For the text-containing cell, return its midpoint in [X, Y] coordinate format. 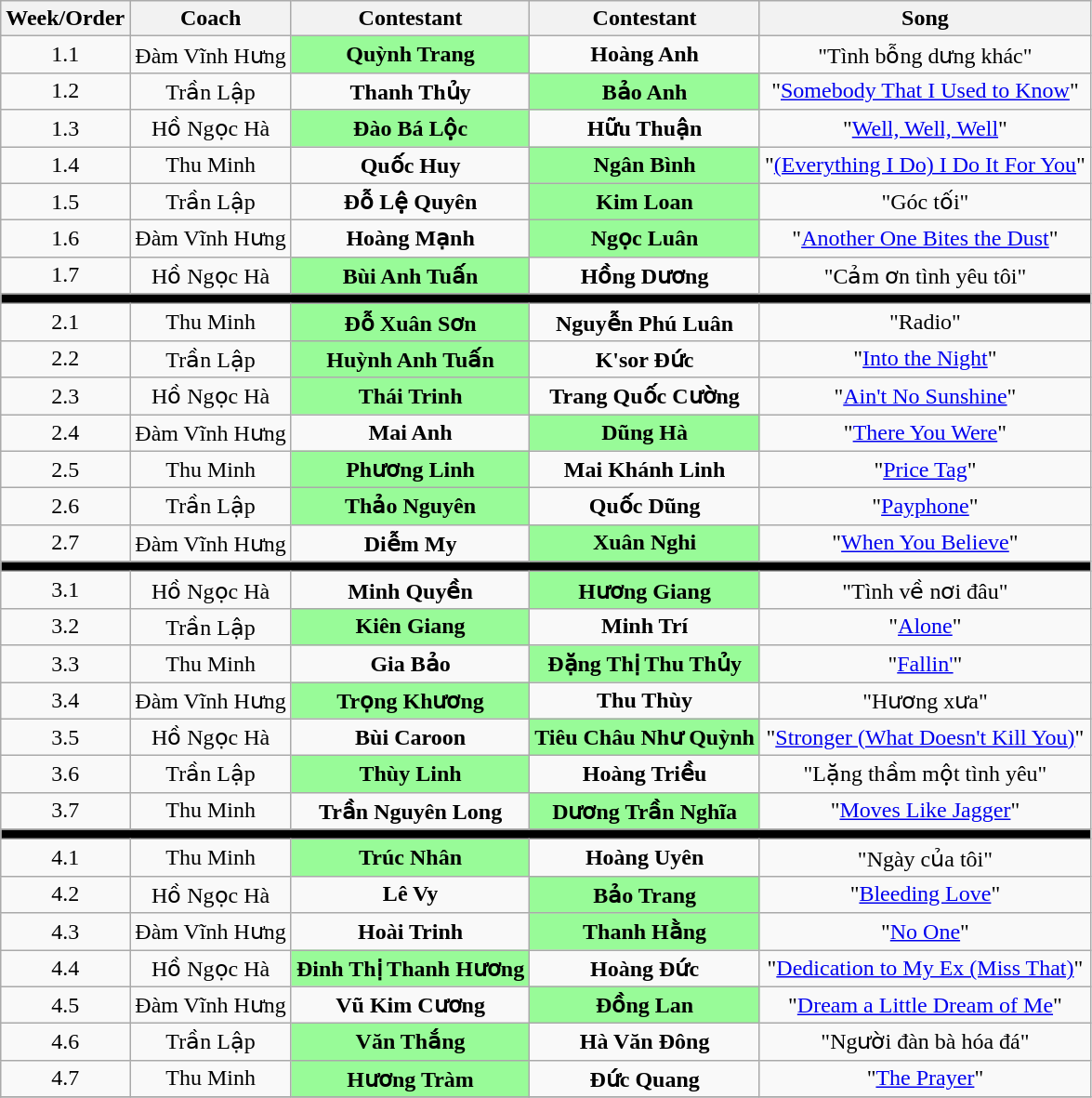
4.4 [65, 969]
Quốc Huy [410, 165]
2.7 [65, 543]
"Radio" [925, 323]
Hà Văn Đông [645, 1042]
4.1 [65, 858]
Song [925, 19]
"Moves Like Jagger" [925, 811]
Minh Trí [645, 627]
Hoàng Mạnh [410, 239]
"Stronger (What Doesn't Kill You)" [925, 737]
Hoàng Triều [645, 774]
Quốc Dũng [645, 507]
3.5 [65, 737]
3.7 [65, 811]
Mai Khánh Linh [645, 470]
"Lặng thầm một tình yêu" [925, 774]
Đặng Thị Thu Thủy [645, 664]
2.1 [65, 323]
Bùi Caroon [410, 737]
Đỗ Xuân Sơn [410, 323]
"Tình về nơi đâu" [925, 590]
Đồng Lan [645, 1005]
1.3 [65, 128]
"No One" [925, 932]
"Somebody That I Used to Know" [925, 91]
"When You Believe" [925, 543]
K'sor Đức [645, 359]
Hoài Trinh [410, 932]
Thái Trinh [410, 396]
"The Prayer" [925, 1078]
2.6 [65, 507]
4.5 [65, 1005]
"Fallin'" [925, 664]
Bùi Anh Tuấn [410, 275]
Tiêu Châu Như Quỳnh [645, 737]
"There You Were" [925, 433]
Thùy Linh [410, 774]
Trang Quốc Cường [645, 396]
3.1 [65, 590]
4.7 [65, 1078]
Diễm My [410, 543]
"Into the Night" [925, 359]
Nguyễn Phú Luân [645, 323]
Đinh Thị Thanh Hương [410, 969]
2.2 [65, 359]
3.3 [65, 664]
Mai Anh [410, 433]
Thu Thùy [645, 701]
Đào Bá Lộc [410, 128]
2.5 [65, 470]
Huỳnh Anh Tuấn [410, 359]
"Góc tối" [925, 202]
4.6 [65, 1042]
Đỗ Lệ Quyên [410, 202]
"Well, Well, Well" [925, 128]
"Cảm ơn tình yêu tôi" [925, 275]
Kim Loan [645, 202]
"Another One Bites the Dust" [925, 239]
"Hương xưa" [925, 701]
Minh Quyền [410, 590]
Kiên Giang [410, 627]
1.5 [65, 202]
Week/Order [65, 19]
Vũ Kim Cương [410, 1005]
Hoàng Đức [645, 969]
2.4 [65, 433]
"Alone" [925, 627]
4.3 [65, 932]
3.2 [65, 627]
Xuân Nghi [645, 543]
1.2 [65, 91]
2.3 [65, 396]
Hương Tràm [410, 1078]
"Dream a Little Dream of Me" [925, 1005]
Thanh Thủy [410, 91]
Coach [211, 19]
"(Everything I Do) I Do It For You" [925, 165]
Thảo Nguyên [410, 507]
1.4 [65, 165]
Bảo Trang [645, 894]
Lê Vy [410, 894]
"Tình bỗng dưng khác" [925, 55]
Hồng Dương [645, 275]
Văn Thắng [410, 1042]
1.7 [65, 275]
Thanh Hằng [645, 932]
Đức Quang [645, 1078]
Trọng Khương [410, 701]
Hữu Thuận [645, 128]
Bảo Anh [645, 91]
Gia Bảo [410, 664]
Trúc Nhân [410, 858]
"Ngày của tôi" [925, 858]
Hoàng Uyên [645, 858]
Dũng Hà [645, 433]
Hoàng Anh [645, 55]
"Ain't No Sunshine" [925, 396]
"Người đàn bà hóa đá" [925, 1042]
3.6 [65, 774]
"Price Tag" [925, 470]
Phương Linh [410, 470]
Dương Trần Nghĩa [645, 811]
1.1 [65, 55]
"Bleeding Love" [925, 894]
1.6 [65, 239]
4.2 [65, 894]
Trần Nguyên Long [410, 811]
"Dedication to My Ex (Miss That)" [925, 969]
Quỳnh Trang [410, 55]
Ngọc Luân [645, 239]
"Payphone" [925, 507]
3.4 [65, 701]
Hương Giang [645, 590]
Ngân Bình [645, 165]
